Return [x, y] of the center of cell containing provided text 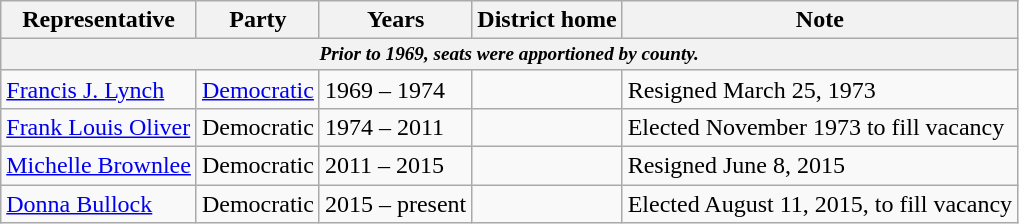
Years [395, 20]
District home [547, 20]
Donna Bullock [99, 204]
Representative [99, 20]
2011 – 2015 [395, 166]
Elected November 1973 to fill vacancy [820, 128]
Resigned March 25, 1973 [820, 89]
Party [258, 20]
Francis J. Lynch [99, 89]
Resigned June 8, 2015 [820, 166]
Note [820, 20]
Prior to 1969, seats were apportioned by county. [510, 55]
Frank Louis Oliver [99, 128]
Elected August 11, 2015, to fill vacancy [820, 204]
1974 – 2011 [395, 128]
2015 – present [395, 204]
1969 – 1974 [395, 89]
Michelle Brownlee [99, 166]
